Identify which cell holds the provided text, then report its [X, Y] central coordinate. 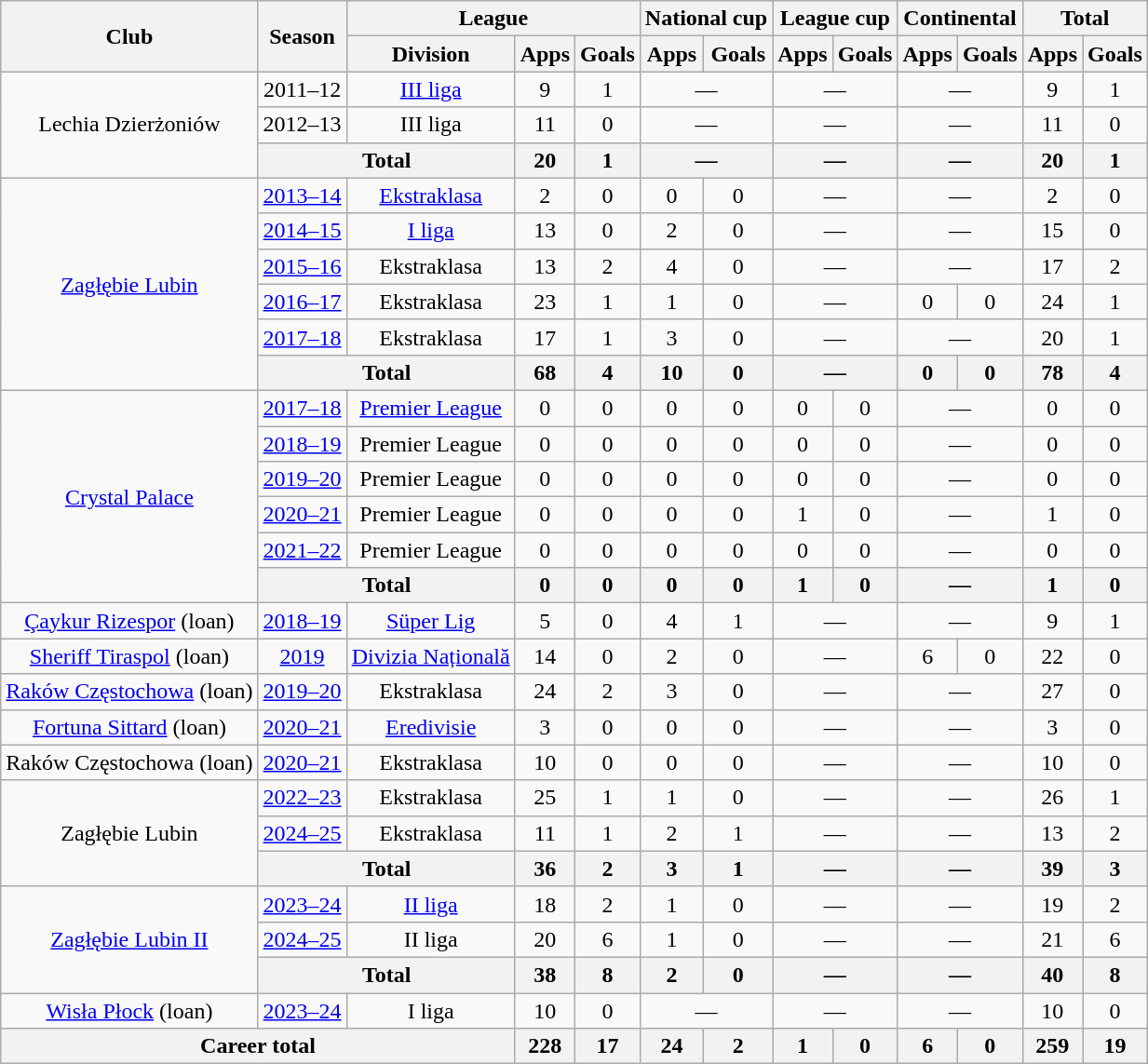
Çaykur Rizespor (loan) [129, 621]
5 [545, 621]
Sheriff Tiraspol (loan) [129, 656]
22 [1052, 656]
23 [545, 302]
Süper Lig [430, 621]
2022–23 [302, 798]
2019 [302, 656]
Zagłębie Lubin II [129, 939]
Lechia Dzierżoniów [129, 125]
Club [129, 36]
36 [545, 869]
38 [545, 975]
Divizia Națională [430, 656]
Continental [960, 19]
League [493, 19]
2015–16 [302, 266]
Season [302, 36]
Division [430, 54]
2014–15 [302, 231]
78 [1052, 372]
League cup [835, 19]
18 [545, 904]
40 [1052, 975]
2016–17 [302, 302]
2011–12 [302, 89]
Crystal Palace [129, 496]
Fortuna Sittard (loan) [129, 727]
25 [545, 798]
Eredivisie [430, 727]
39 [1052, 869]
2021–22 [302, 550]
68 [545, 372]
228 [545, 1046]
2013–14 [302, 195]
Career total [258, 1046]
15 [1052, 231]
14 [545, 656]
27 [1052, 692]
2012–13 [302, 125]
21 [1052, 939]
National cup [706, 19]
259 [1052, 1046]
Wisła Płock (loan) [129, 1010]
26 [1052, 798]
